Provide the [x, y] coordinate of the cell's center where the given text is located.  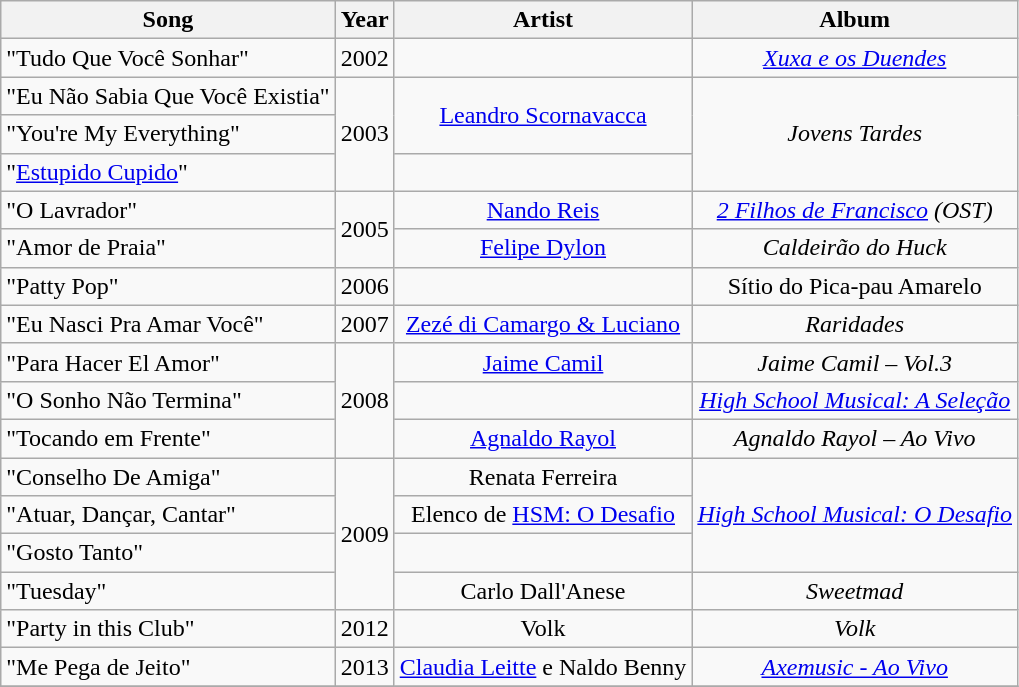
Leandro Scornavacca [543, 115]
Nando Reis [543, 210]
Agnaldo Rayol [543, 438]
Raridades [855, 324]
"Tuesday" [168, 591]
Jovens Tardes [855, 134]
2009 [364, 534]
2 Filhos de Francisco (OST) [855, 210]
2006 [364, 286]
Xuxa e os Duendes [855, 58]
Jaime Camil – Vol.3 [855, 362]
2003 [364, 134]
2013 [364, 667]
"Me Pega de Jeito" [168, 667]
"Eu Não Sabia Que Você Existia" [168, 96]
"Tudo Que Você Sonhar" [168, 58]
"You're My Everything" [168, 134]
"Party in this Club" [168, 629]
Elenco de HSM: O Desafio [543, 515]
Renata Ferreira [543, 477]
"O Sonho Não Termina" [168, 400]
"Patty Pop" [168, 286]
"Amor de Praia" [168, 248]
Artist [543, 20]
Carlo Dall'Anese [543, 591]
2002 [364, 58]
2012 [364, 629]
"Tocando em Frente" [168, 438]
"Conselho De Amiga" [168, 477]
Album [855, 20]
Song [168, 20]
"O Lavrador" [168, 210]
"Eu Nasci Pra Amar Você" [168, 324]
Sítio do Pica-pau Amarelo [855, 286]
2008 [364, 400]
Sweetmad [855, 591]
"Atuar, Dançar, Cantar" [168, 515]
"Para Hacer El Amor" [168, 362]
Axemusic - Ao Vivo [855, 667]
Agnaldo Rayol – Ao Vivo [855, 438]
High School Musical: A Seleção [855, 400]
High School Musical: O Desafio [855, 515]
"Gosto Tanto" [168, 553]
2005 [364, 229]
"Estupido Cupido" [168, 172]
Jaime Camil [543, 362]
Claudia Leitte e Naldo Benny [543, 667]
Felipe Dylon [543, 248]
Zezé di Camargo & Luciano [543, 324]
2007 [364, 324]
Caldeirão do Huck [855, 248]
Year [364, 20]
